Pinpoint the cell where the given text exists, returning its (X, Y) midpoint coordinate. 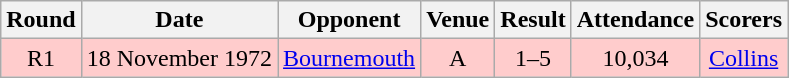
A (458, 58)
18 November 1972 (179, 58)
Attendance (635, 20)
Bournemouth (350, 58)
Date (179, 20)
10,034 (635, 58)
Venue (458, 20)
Opponent (350, 20)
Result (533, 20)
Collins (744, 58)
1–5 (533, 58)
R1 (41, 58)
Scorers (744, 20)
Round (41, 20)
